Identify which cell holds the provided text, then report its (X, Y) central coordinate. 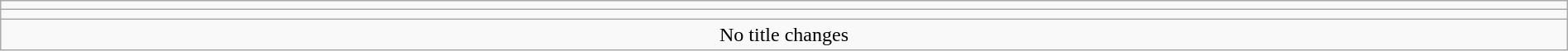
No title changes (784, 35)
